Identify which cell holds the provided text, then report its [X, Y] central coordinate. 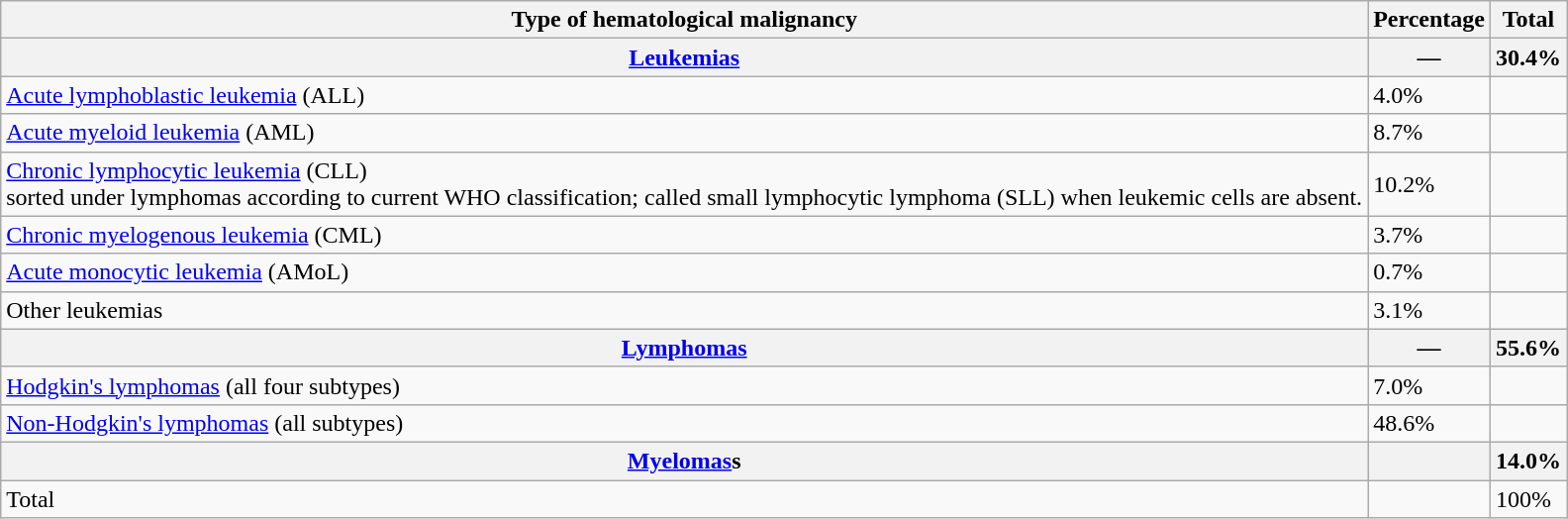
Percentage [1429, 20]
55.6% [1528, 348]
10.2% [1429, 184]
Other leukemias [685, 310]
0.7% [1429, 272]
Type of hematological malignancy [685, 20]
48.6% [1429, 423]
Non-Hodgkin's lymphomas (all subtypes) [685, 423]
14.0% [1528, 461]
100% [1528, 498]
3.7% [1429, 235]
30.4% [1528, 57]
7.0% [1429, 385]
Hodgkin's lymphomas (all four subtypes) [685, 385]
Chronic myelogenous leukemia (CML) [685, 235]
Leukemias [685, 57]
Acute monocytic leukemia (AMoL) [685, 272]
3.1% [1429, 310]
Acute myeloid leukemia (AML) [685, 133]
Myelomass [685, 461]
8.7% [1429, 133]
Acute lymphoblastic leukemia (ALL) [685, 95]
Lymphomas [685, 348]
4.0% [1429, 95]
